Provide the [X, Y] coordinate of the cell's center where the given text is located.  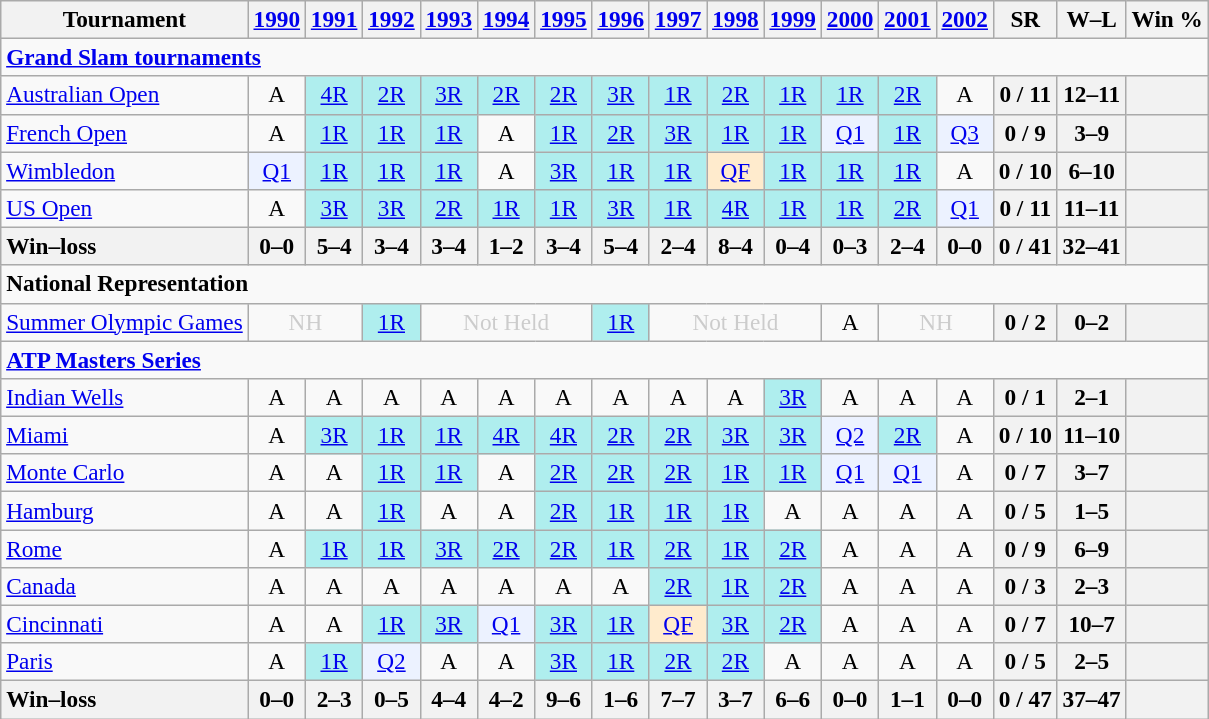
1999 [792, 19]
Miami [124, 435]
0–2 [1092, 322]
11–11 [1092, 208]
Hamburg [124, 510]
W–L [1092, 19]
Summer Olympic Games [124, 322]
8–4 [736, 246]
37–47 [1092, 699]
National Representation [605, 284]
1990 [276, 19]
ATP Masters Series [605, 359]
2–1 [1092, 397]
6–9 [1092, 548]
0 / 3 [1025, 586]
32–41 [1092, 246]
0 / 47 [1025, 699]
1–5 [1092, 510]
4–2 [506, 699]
0 / 2 [1025, 322]
12–11 [1092, 95]
Wimbledon [124, 170]
2001 [908, 19]
6–10 [1092, 170]
9–6 [564, 699]
French Open [124, 133]
6–6 [792, 699]
0–3 [850, 246]
2000 [850, 19]
0 / 1 [1025, 397]
2002 [964, 19]
10–7 [1092, 624]
1993 [448, 19]
US Open [124, 208]
2–5 [1092, 662]
Monte Carlo [124, 473]
Rome [124, 548]
Grand Slam tournaments [605, 57]
1995 [564, 19]
1992 [392, 19]
Cincinnati [124, 624]
Tournament [124, 19]
Indian Wells [124, 397]
0 / 41 [1025, 246]
1–2 [506, 246]
11–10 [1092, 435]
0–4 [792, 246]
0–5 [392, 699]
1–1 [908, 699]
1998 [736, 19]
1991 [334, 19]
Canada [124, 586]
1994 [506, 19]
Australian Open [124, 95]
1–6 [620, 699]
1996 [620, 19]
Paris [124, 662]
SR [1025, 19]
3–9 [1092, 133]
1997 [678, 19]
Q3 [964, 133]
7–7 [678, 699]
Win % [1167, 19]
4–4 [448, 699]
